From the cell containing the given text, extract its center point as (x, y) coordinate. 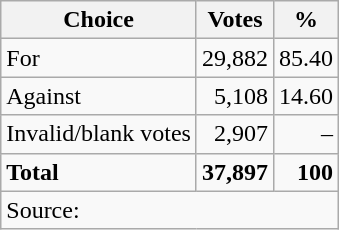
Source: (170, 210)
Against (99, 96)
37,897 (234, 172)
Votes (234, 20)
29,882 (234, 58)
Invalid/blank votes (99, 134)
Total (99, 172)
2,907 (234, 134)
– (306, 134)
% (306, 20)
85.40 (306, 58)
5,108 (234, 96)
100 (306, 172)
14.60 (306, 96)
Choice (99, 20)
For (99, 58)
